Return [x, y] of the center of cell containing provided text 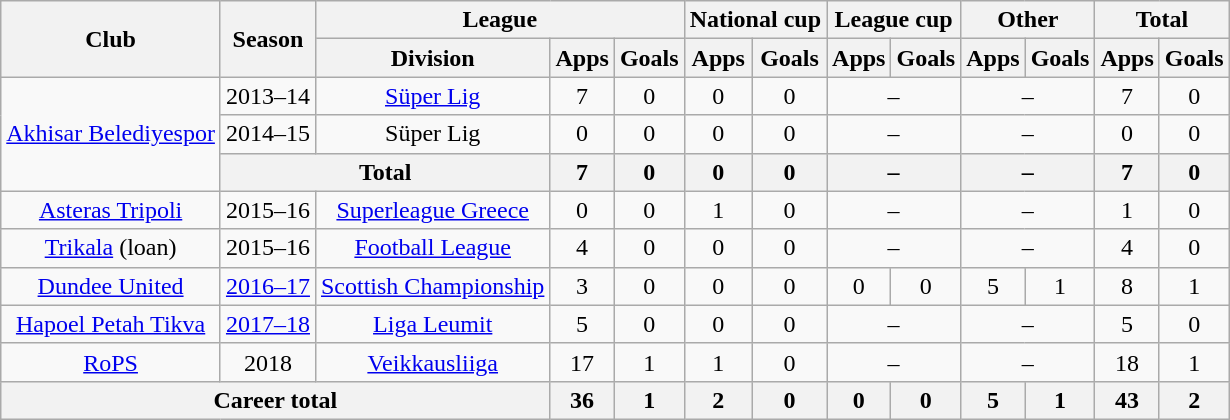
8 [1127, 286]
Season [268, 39]
Dundee United [111, 286]
Veikkausliiga [432, 362]
Division [432, 58]
2017–18 [268, 324]
Liga Leumit [432, 324]
Hapoel Petah Tikva [111, 324]
18 [1127, 362]
Other [1028, 20]
Scottish Championship [432, 286]
League [500, 20]
36 [582, 400]
RoPS [111, 362]
3 [582, 286]
National cup [755, 20]
Akhisar Belediyespor [111, 134]
Career total [276, 400]
17 [582, 362]
Trikala (loan) [111, 248]
2018 [268, 362]
Club [111, 39]
Football League [432, 248]
2013–14 [268, 96]
Superleague Greece [432, 210]
43 [1127, 400]
League cup [894, 20]
Asteras Tripoli [111, 210]
2014–15 [268, 134]
2016–17 [268, 286]
